Provide the [x, y] coordinate of the cell's center where the given text is located.  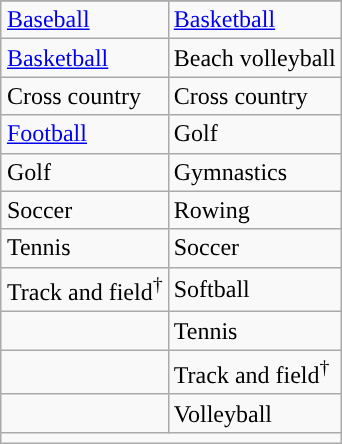
Football [84, 134]
Softball [254, 290]
Baseball [84, 20]
Beach volleyball [254, 58]
Rowing [254, 210]
Volleyball [254, 413]
Gymnastics [254, 172]
